Determine the [X, Y] coordinate at the center of the cell enclosing the given text.  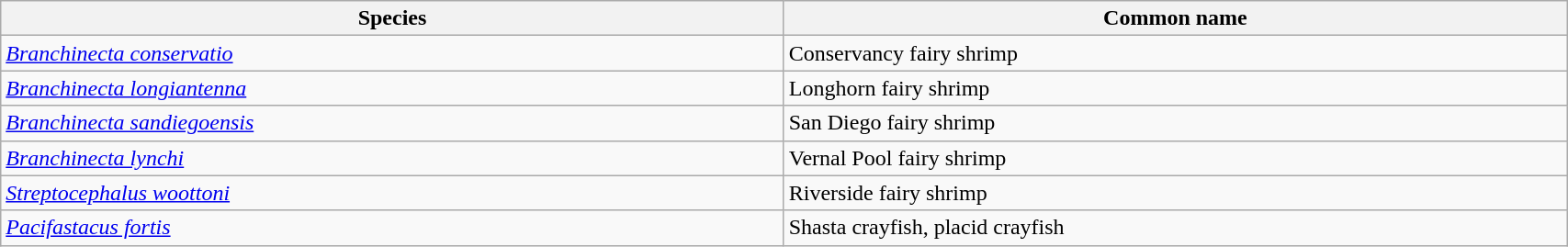
Branchinecta longiantenna [392, 88]
Pacifastacus fortis [392, 228]
Branchinecta conservatio [392, 53]
San Diego fairy shrimp [1175, 123]
Streptocephalus woottoni [392, 193]
Riverside fairy shrimp [1175, 193]
Vernal Pool fairy shrimp [1175, 158]
Species [392, 18]
Conservancy fairy shrimp [1175, 53]
Branchinecta lynchi [392, 158]
Common name [1175, 18]
Branchinecta sandiegoensis [392, 123]
Longhorn fairy shrimp [1175, 88]
Shasta crayfish, placid crayfish [1175, 228]
